From the cell containing the given text, extract its center point as [x, y] coordinate. 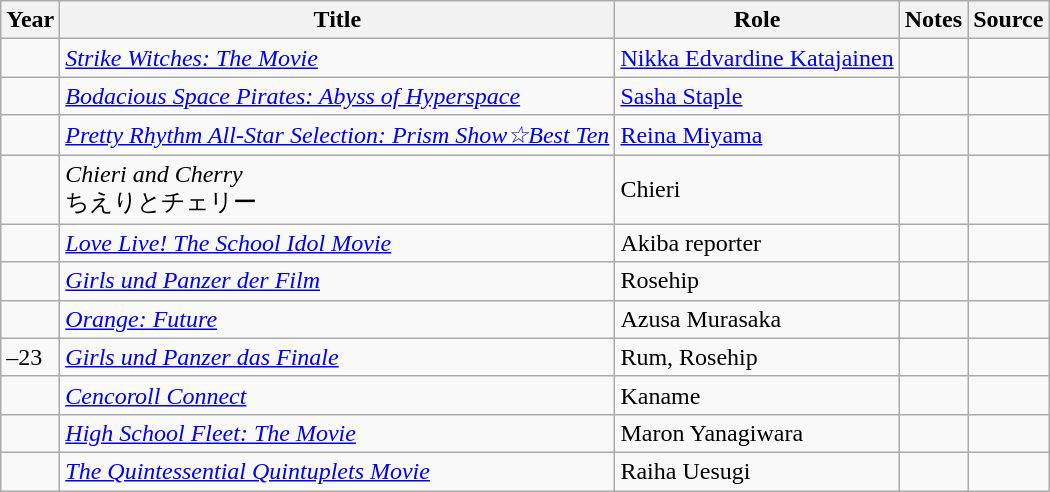
Azusa Murasaka [757, 319]
Year [30, 20]
Rum, Rosehip [757, 357]
Girls und Panzer der Film [338, 281]
Strike Witches: The Movie [338, 58]
Cencoroll Connect [338, 395]
Chieri and Cherryちえりとチェリー [338, 189]
Love Live! The School Idol Movie [338, 243]
–23 [30, 357]
Rosehip [757, 281]
Kaname [757, 395]
Pretty Rhythm All-Star Selection: Prism Show☆Best Ten [338, 135]
Reina Miyama [757, 135]
Orange: Future [338, 319]
Maron Yanagiwara [757, 433]
Raiha Uesugi [757, 471]
Role [757, 20]
Source [1008, 20]
Title [338, 20]
Akiba reporter [757, 243]
The Quintessential Quintuplets Movie [338, 471]
Girls und Panzer das Finale [338, 357]
High School Fleet: The Movie [338, 433]
Sasha Staple [757, 96]
Chieri [757, 189]
Nikka Edvardine Katajainen [757, 58]
Notes [933, 20]
Bodacious Space Pirates: Abyss of Hyperspace [338, 96]
